Return the [X, Y] coordinate for the center point of the cell that contains the specified text.  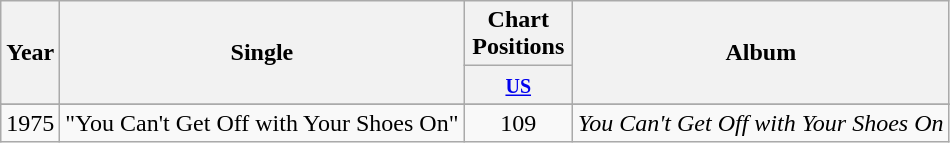
Year [30, 52]
You Can't Get Off with Your Shoes On [761, 123]
"You Can't Get Off with Your Shoes On" [262, 123]
1975 [30, 123]
US [518, 85]
Single [262, 52]
Chart Positions [518, 34]
109 [518, 123]
Album [761, 52]
